For the text-containing cell, return its midpoint in [x, y] coordinate format. 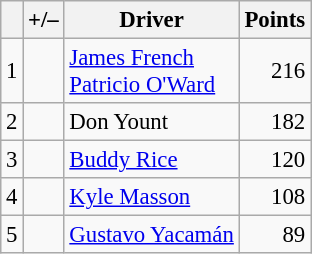
216 [274, 72]
89 [274, 235]
1 [12, 72]
5 [12, 235]
108 [274, 197]
Buddy Rice [152, 160]
4 [12, 197]
Points [274, 20]
182 [274, 122]
3 [12, 160]
Kyle Masson [152, 197]
James French Patricio O'Ward [152, 72]
120 [274, 160]
2 [12, 122]
Driver [152, 20]
Gustavo Yacamán [152, 235]
Don Yount [152, 122]
+/– [44, 20]
